Return (X, Y) of the center of cell containing provided text 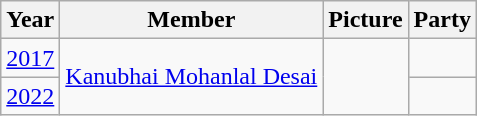
2017 (30, 58)
Member (192, 20)
Picture (366, 20)
2022 (30, 96)
Kanubhai Mohanlal Desai (192, 77)
Party (442, 20)
Year (30, 20)
